Search for the cell housing the specified text and yield its [X, Y] center coordinate. 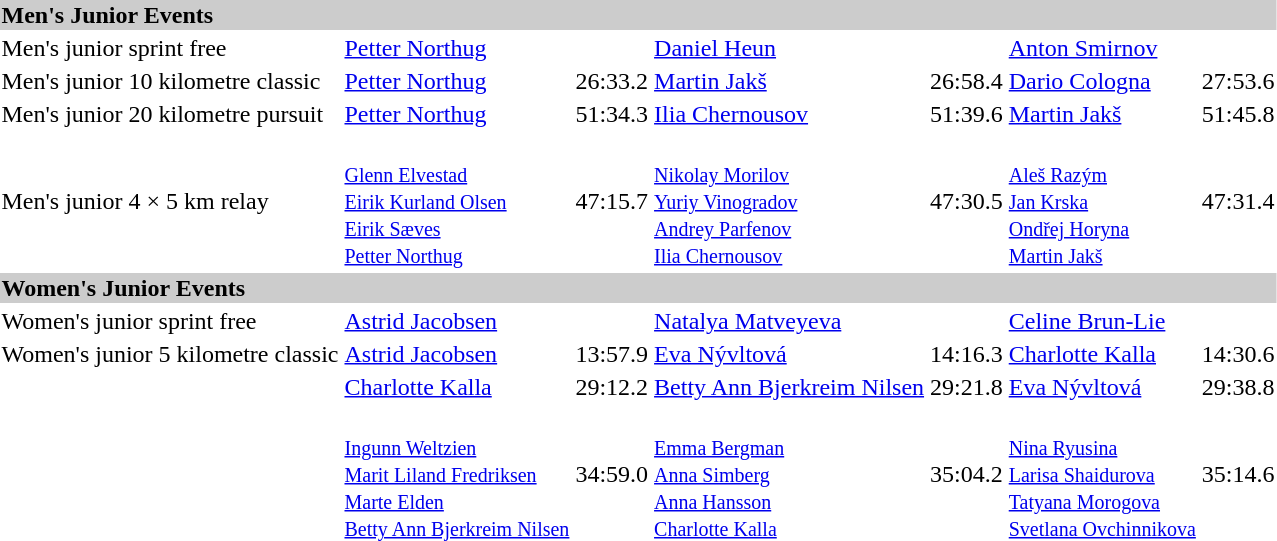
29:21.8 [967, 387]
47:15.7 [612, 201]
14:16.3 [967, 354]
14:30.6 [1238, 354]
Natalya Matveyeva [790, 321]
29:12.2 [612, 387]
Nikolay MorilovYuriy VinogradovAndrey ParfenovIlia Chernousov [790, 201]
51:39.6 [967, 114]
29:38.8 [1238, 387]
Women's junior 5 kilometre classic [170, 354]
Anton Smirnov [1102, 48]
47:31.4 [1238, 201]
Men's junior sprint free [170, 48]
Aleš RazýmJan KrskaOndřej HorynaMartin Jakš [1102, 201]
Women's Junior Events [638, 288]
Women's junior sprint free [170, 321]
13:57.9 [612, 354]
Dario Cologna [1102, 81]
Men's junior 20 kilometre pursuit [170, 114]
51:34.3 [612, 114]
Men's junior 4 × 5 km relay [170, 201]
Men's junior 10 kilometre classic [170, 81]
Celine Brun-Lie [1102, 321]
47:30.5 [967, 201]
Glenn ElvestadEirik Kurland OlsenEirik SævesPetter Northug [457, 201]
Betty Ann Bjerkreim Nilsen [790, 387]
27:53.6 [1238, 81]
51:45.8 [1238, 114]
26:33.2 [612, 81]
26:58.4 [967, 81]
Men's Junior Events [638, 15]
Daniel Heun [790, 48]
Ilia Chernousov [790, 114]
